Determine the [X, Y] coordinate at the center of the cell enclosing the given text.  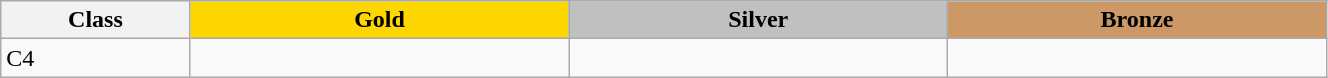
Bronze [1138, 20]
C4 [96, 58]
Gold [380, 20]
Silver [758, 20]
Class [96, 20]
